Identify which cell holds the provided text, then report its [x, y] central coordinate. 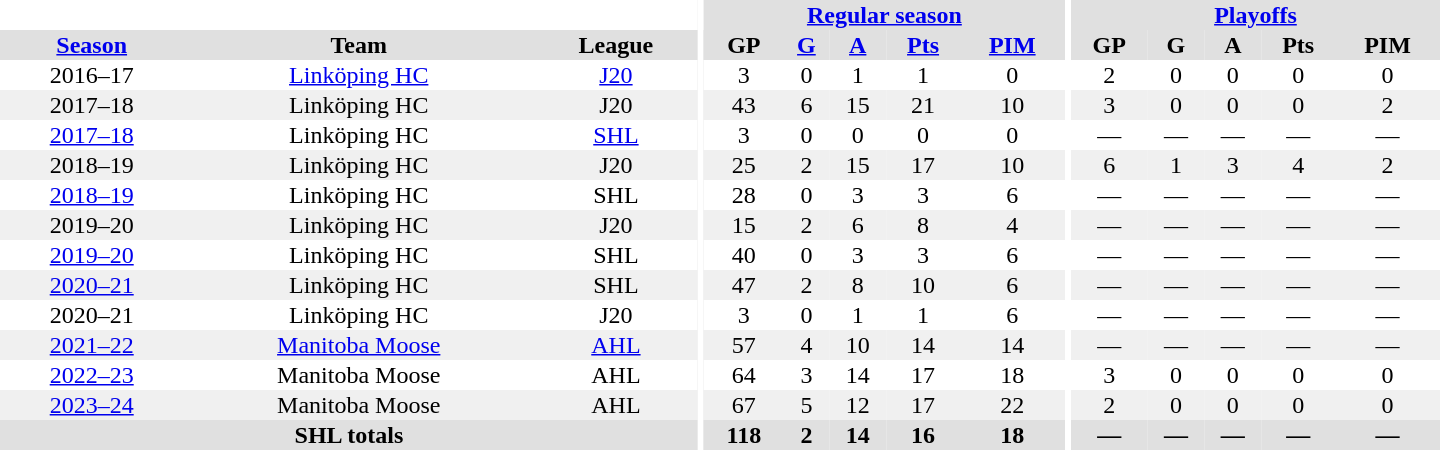
21 [923, 105]
2022–23 [92, 375]
47 [744, 285]
Team [358, 45]
5 [807, 405]
16 [923, 435]
12 [858, 405]
118 [744, 435]
40 [744, 255]
Season [92, 45]
2023–24 [92, 405]
SHL totals [349, 435]
43 [744, 105]
Playoffs [1256, 15]
League [616, 45]
2021–22 [92, 345]
67 [744, 405]
Regular season [884, 15]
22 [1012, 405]
57 [744, 345]
28 [744, 195]
25 [744, 165]
2016–17 [92, 75]
64 [744, 375]
